Extract the [X, Y] coordinate from the center of the cell holding the provided text.  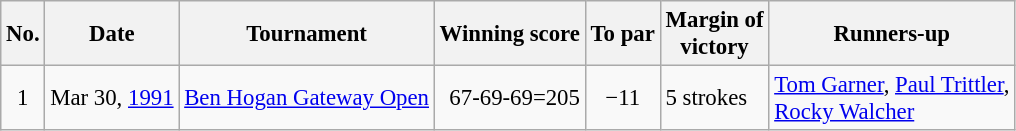
Margin ofvictory [714, 34]
Mar 30, 1991 [112, 98]
Winning score [510, 34]
Date [112, 34]
No. [23, 34]
−11 [622, 98]
Runners-up [892, 34]
Tournament [306, 34]
To par [622, 34]
Tom Garner, Paul Trittler, Rocky Walcher [892, 98]
1 [23, 98]
67-69-69=205 [510, 98]
5 strokes [714, 98]
Ben Hogan Gateway Open [306, 98]
